Find where the given text appears and provide that cell's center as (X, Y) coordinate. 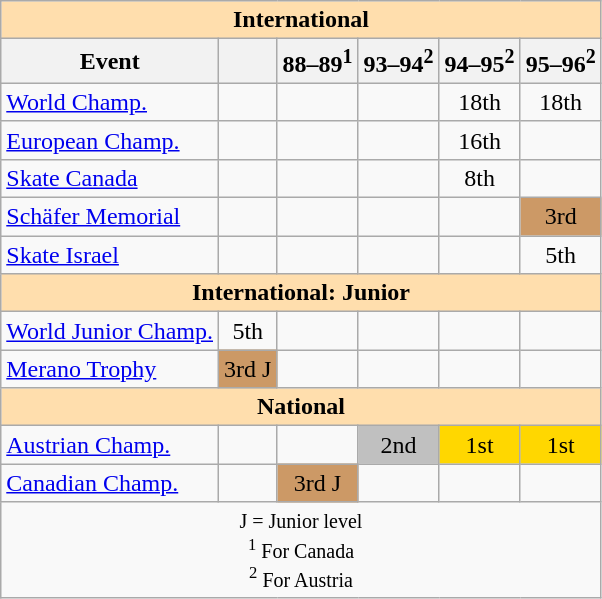
2nd (398, 445)
94–952 (480, 62)
International: Junior (301, 293)
93–942 (398, 62)
International (301, 20)
Schäfer Memorial (110, 217)
3rd (560, 217)
World Champ. (110, 102)
Skate Israel (110, 255)
88–891 (318, 62)
Canadian Champ. (110, 483)
16th (480, 140)
J = Junior level 1 For Canada 2 For Austria (301, 550)
Skate Canada (110, 178)
Austrian Champ. (110, 445)
World Junior Champ. (110, 331)
Event (110, 62)
European Champ. (110, 140)
National (301, 407)
Merano Trophy (110, 369)
8th (480, 178)
95–962 (560, 62)
